Determine the [X, Y] coordinate at the center of the cell enclosing the given text.  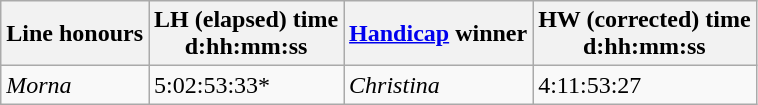
Handicap winner [438, 34]
LH (elapsed) time d:hh:mm:ss [246, 34]
4:11:53:27 [644, 85]
Line honours [75, 34]
HW (corrected) time d:hh:mm:ss [644, 34]
Morna [75, 85]
5:02:53:33* [246, 85]
Christina [438, 85]
